From the cell containing the given text, extract its center point as (X, Y) coordinate. 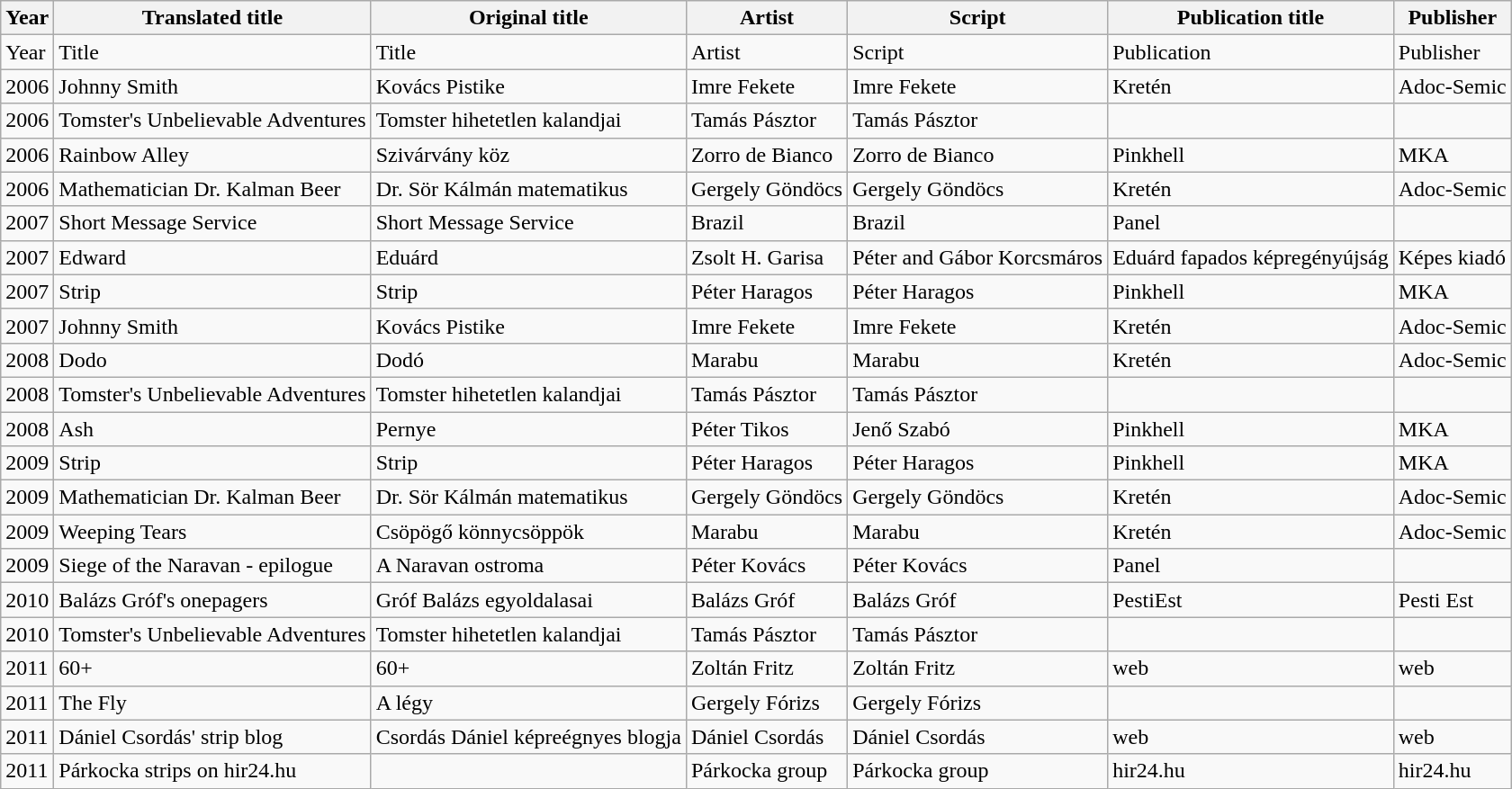
Párkocka strips on hir24.hu (212, 771)
Ash (212, 429)
Translated title (212, 18)
Balázs Gróf's onepagers (212, 600)
Siege of the Naravan - epilogue (212, 566)
Dodó (528, 360)
A Naravan ostroma (528, 566)
Publication title (1251, 18)
PestiEst (1251, 600)
Pernye (528, 429)
Dodo (212, 360)
Szivárvány köz (528, 155)
A légy (528, 703)
Rainbow Alley (212, 155)
Képes kiadó (1453, 257)
Weeping Tears (212, 532)
Eduárd fapados képregényújság (1251, 257)
Péter Tikos (767, 429)
Eduárd (528, 257)
The Fly (212, 703)
Csordás Dániel képreégnyes blogja (528, 737)
Publication (1251, 52)
Zsolt H. Garisa (767, 257)
Dániel Csordás' strip blog (212, 737)
Original title (528, 18)
Pesti Est (1453, 600)
Gróf Balázs egyoldalasai (528, 600)
Jenő Szabó (977, 429)
Péter and Gábor Korcsmáros (977, 257)
Csöpögő könnycsöppök (528, 532)
Edward (212, 257)
